Locate the cell with the specified text and output its [X, Y] center coordinate. 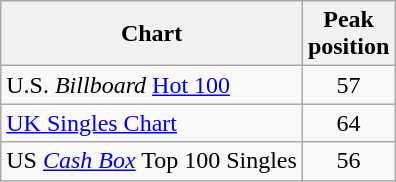
Chart [152, 34]
56 [348, 161]
Peakposition [348, 34]
UK Singles Chart [152, 123]
64 [348, 123]
US Cash Box Top 100 Singles [152, 161]
57 [348, 85]
U.S. Billboard Hot 100 [152, 85]
